Extract the [x, y] coordinate from the center of the cell holding the provided text.  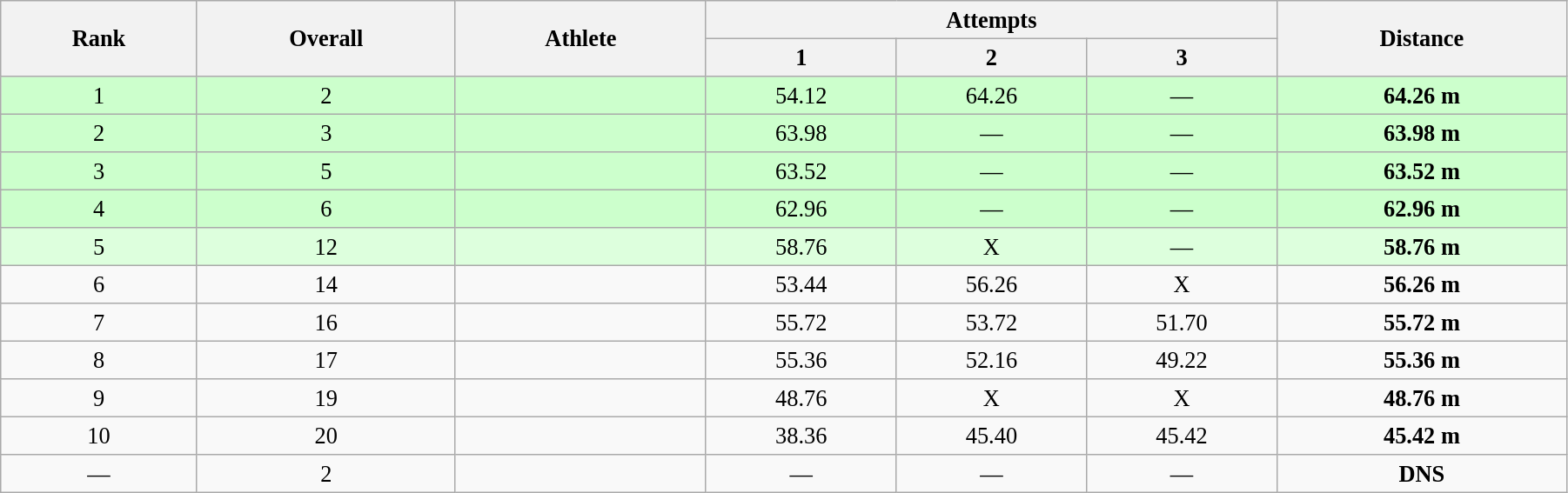
38.36 [801, 436]
56.26 m [1422, 284]
62.96 [801, 209]
19 [325, 398]
20 [325, 436]
49.22 [1182, 360]
17 [325, 360]
48.76 [801, 398]
4 [99, 209]
DNS [1422, 474]
54.12 [801, 95]
Attempts [991, 19]
45.42 [1182, 436]
63.98 [801, 133]
53.72 [992, 323]
9 [99, 398]
Rank [99, 38]
7 [99, 323]
52.16 [992, 360]
63.98 m [1422, 133]
55.72 [801, 323]
64.26 m [1422, 95]
45.40 [992, 436]
62.96 m [1422, 209]
58.76 m [1422, 247]
55.36 m [1422, 360]
51.70 [1182, 323]
10 [99, 436]
Athlete [580, 38]
53.44 [801, 284]
12 [325, 247]
45.42 m [1422, 436]
63.52 m [1422, 171]
8 [99, 360]
64.26 [992, 95]
Overall [325, 38]
55.72 m [1422, 323]
56.26 [992, 284]
63.52 [801, 171]
16 [325, 323]
55.36 [801, 360]
14 [325, 284]
Distance [1422, 38]
58.76 [801, 247]
48.76 m [1422, 398]
